Return (X, Y) of the center of cell containing provided text 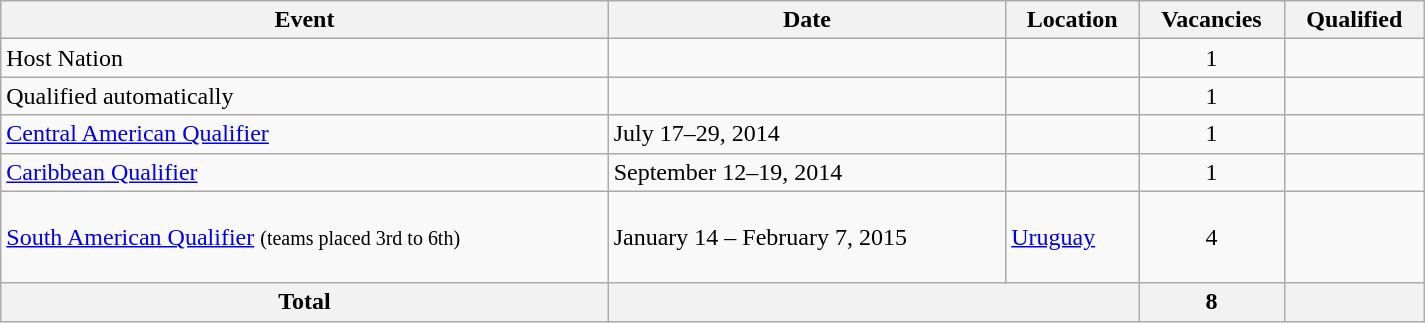
Qualified automatically (304, 96)
Host Nation (304, 58)
July 17–29, 2014 (807, 134)
Central American Qualifier (304, 134)
Date (807, 20)
Total (304, 302)
Caribbean Qualifier (304, 172)
Event (304, 20)
Location (1072, 20)
4 (1212, 237)
South American Qualifier (teams placed 3rd to 6th) (304, 237)
September 12–19, 2014 (807, 172)
Uruguay (1072, 237)
8 (1212, 302)
January 14 – February 7, 2015 (807, 237)
Qualified (1354, 20)
Vacancies (1212, 20)
